Return (X, Y) of the center of cell containing provided text 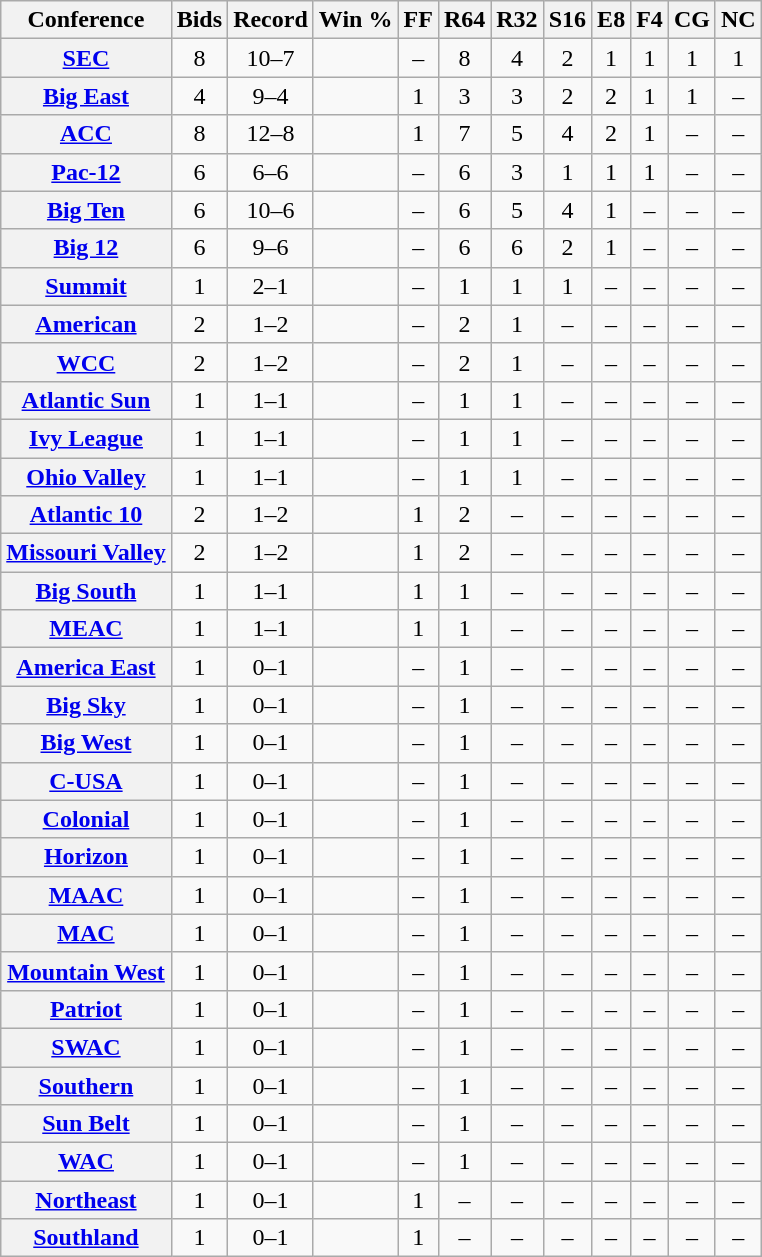
Northeast (86, 1200)
S16 (567, 20)
R64 (464, 20)
Summit (86, 286)
Southland (86, 1238)
American (86, 324)
Patriot (86, 1009)
E8 (612, 20)
Big 12 (86, 248)
10–7 (271, 58)
Ohio Valley (86, 477)
Big West (86, 743)
CG (692, 20)
MAAC (86, 895)
Big South (86, 591)
WAC (86, 1162)
Southern (86, 1085)
SWAC (86, 1047)
MEAC (86, 629)
Record (271, 20)
ACC (86, 134)
WCC (86, 362)
Colonial (86, 819)
10–6 (271, 210)
2–1 (271, 286)
NC (738, 20)
Win % (356, 20)
SEC (86, 58)
R32 (517, 20)
9–4 (271, 96)
Ivy League (86, 438)
Horizon (86, 857)
6–6 (271, 172)
Missouri Valley (86, 553)
Big Sky (86, 705)
Atlantic Sun (86, 400)
Atlantic 10 (86, 515)
MAC (86, 933)
Pac-12 (86, 172)
Big East (86, 96)
Mountain West (86, 971)
Big Ten (86, 210)
F4 (650, 20)
7 (464, 134)
C-USA (86, 781)
America East (86, 667)
Conference (86, 20)
Bids (199, 20)
9–6 (271, 248)
FF (418, 20)
Sun Belt (86, 1124)
12–8 (271, 134)
